Detect which cell encompasses the target text, then output its (x, y) center coordinate. 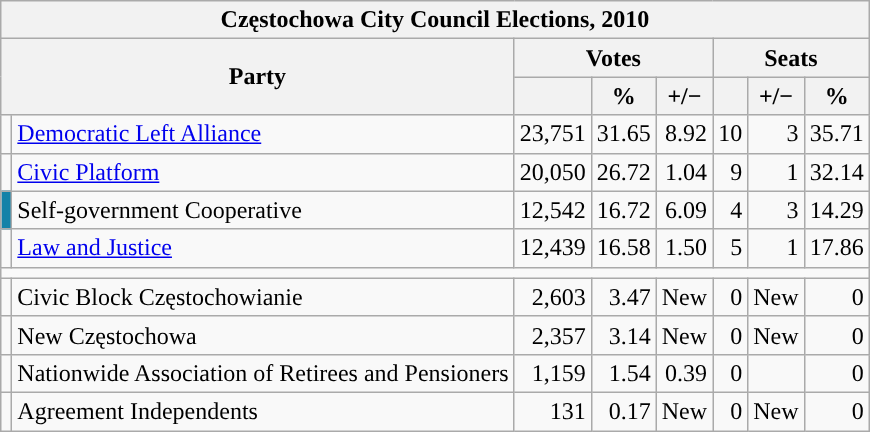
Votes (614, 58)
0.39 (684, 373)
New Częstochowa (263, 335)
14.29 (836, 210)
Częstochowa City Council Elections, 2010 (435, 20)
10 (730, 134)
1,159 (552, 373)
1.54 (624, 373)
12,439 (552, 248)
1.04 (684, 172)
9 (730, 172)
Agreement Independents (263, 411)
Civic Platform (263, 172)
3.14 (624, 335)
2,603 (552, 297)
131 (552, 411)
12,542 (552, 210)
26.72 (624, 172)
4 (730, 210)
16.72 (624, 210)
0.17 (624, 411)
32.14 (836, 172)
Seats (792, 58)
Self-government Cooperative (263, 210)
3.47 (624, 297)
1.50 (684, 248)
Democratic Left Alliance (263, 134)
2,357 (552, 335)
8.92 (684, 134)
Party (258, 77)
Nationwide Association of Retirees and Pensioners (263, 373)
Civic Block Częstochowianie (263, 297)
17.86 (836, 248)
16.58 (624, 248)
31.65 (624, 134)
5 (730, 248)
35.71 (836, 134)
20,050 (552, 172)
6.09 (684, 210)
Law and Justice (263, 248)
23,751 (552, 134)
